From the cell containing the given text, extract its center point as [X, Y] coordinate. 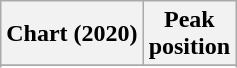
Chart (2020) [72, 34]
Peakposition [189, 34]
